Determine the [x, y] coordinate at the center of the cell enclosing the given text.  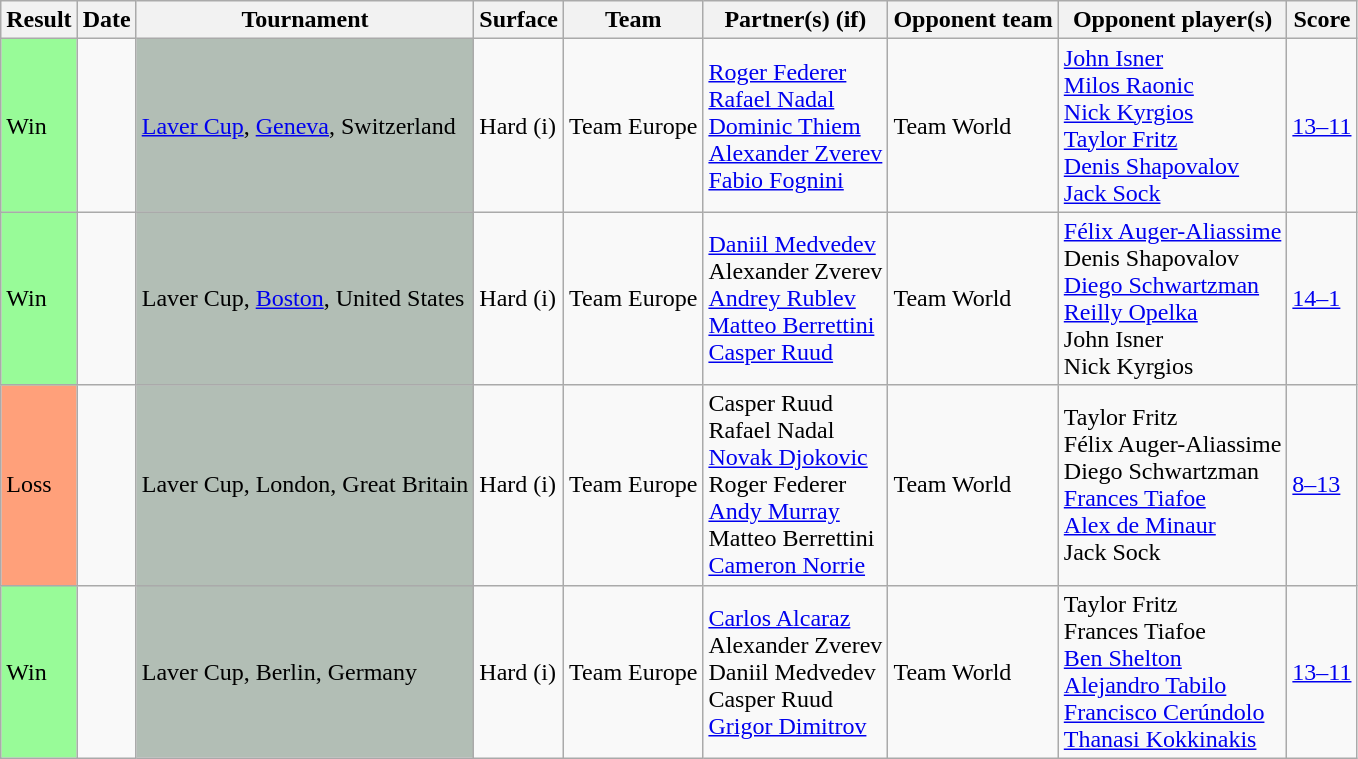
Laver Cup, London, Great Britain [305, 485]
Carlos AlcarazAlexander ZverevDaniil MedvedevCasper RuudGrigor Dimitrov [796, 672]
Result [39, 20]
Roger FedererRafael NadalDominic ThiemAlexander ZverevFabio Fognini [796, 126]
Taylor FritzFrances TiafoeBen SheltonAlejandro TabiloFrancisco CerúndoloThanasi Kokkinakis [1172, 672]
14–1 [1322, 298]
Date [106, 20]
Opponent team [973, 20]
Score [1322, 20]
Loss [39, 485]
Team [634, 20]
Laver Cup, Geneva, Switzerland [305, 126]
Laver Cup, Berlin, Germany [305, 672]
Surface [519, 20]
Casper RuudRafael NadalNovak DjokovicRoger FedererAndy MurrayMatteo BerrettiniCameron Norrie [796, 485]
Opponent player(s) [1172, 20]
Taylor FritzFélix Auger-AliassimeDiego SchwartzmanFrances TiafoeAlex de MinaurJack Sock [1172, 485]
Laver Cup, Boston, United States [305, 298]
8–13 [1322, 485]
Félix Auger-AliassimeDenis ShapovalovDiego SchwartzmanReilly OpelkaJohn IsnerNick Kyrgios [1172, 298]
John IsnerMilos RaonicNick KyrgiosTaylor FritzDenis ShapovalovJack Sock [1172, 126]
Daniil MedvedevAlexander ZverevAndrey RublevMatteo BerrettiniCasper Ruud [796, 298]
Tournament [305, 20]
Partner(s) (if) [796, 20]
